Locate the cell with the specified text and output its (X, Y) center coordinate. 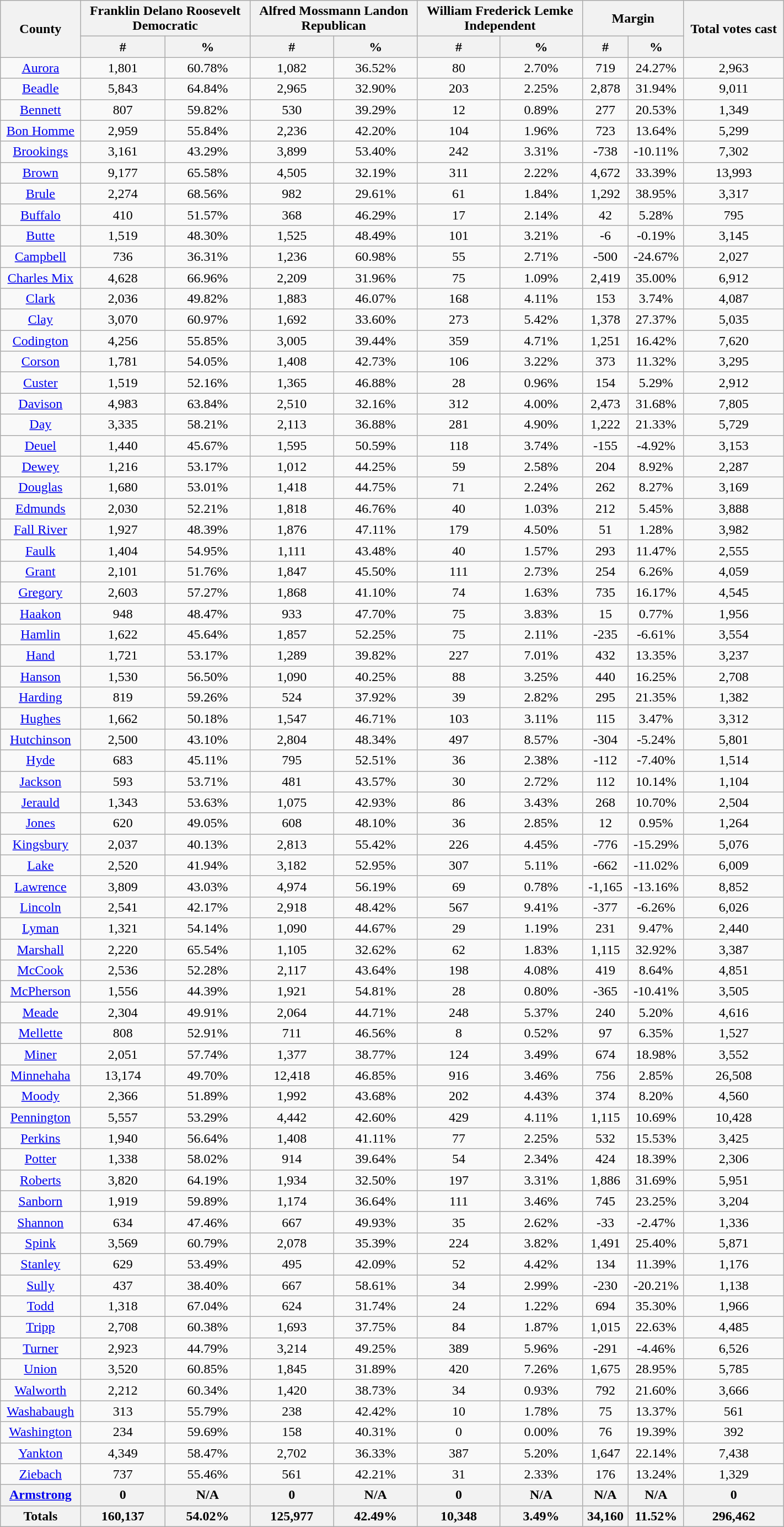
2,440 (733, 928)
1,692 (292, 320)
273 (459, 320)
5.29% (656, 383)
373 (605, 362)
43.03% (208, 886)
Lawrence (41, 886)
424 (605, 1159)
2.33% (541, 1474)
Marshall (41, 949)
William Frederick LemkeIndependent (500, 19)
0.89% (541, 110)
4,672 (605, 173)
8.27% (656, 487)
203 (459, 89)
2,965 (292, 89)
419 (605, 971)
6.26% (656, 571)
31.89% (375, 1369)
4,851 (733, 971)
53.40% (375, 152)
60.34% (208, 1390)
295 (605, 698)
8 (459, 1033)
11.47% (656, 550)
26,508 (733, 1075)
-33 (605, 1222)
-6 (605, 235)
-304 (605, 740)
56.50% (208, 677)
71 (459, 487)
10.70% (656, 802)
-24.67% (656, 256)
Moody (41, 1096)
5.37% (541, 1012)
104 (459, 131)
674 (605, 1054)
0.77% (656, 614)
2,510 (292, 404)
2,037 (123, 844)
54.02% (208, 1516)
51.76% (208, 571)
Davison (41, 404)
7.26% (541, 1369)
1,675 (605, 1369)
44.79% (208, 1348)
1.28% (656, 529)
1,883 (292, 299)
-230 (605, 1285)
36.88% (375, 425)
3,387 (733, 949)
106 (459, 362)
1.57% (541, 550)
32.90% (375, 89)
53.71% (208, 781)
59.26% (208, 698)
3,153 (733, 446)
12,418 (292, 1075)
42.93% (375, 802)
Margin (633, 19)
620 (123, 823)
198 (459, 971)
5,729 (733, 425)
1.22% (541, 1306)
22.14% (656, 1453)
2,504 (733, 802)
31.74% (375, 1306)
2.73% (541, 571)
1,349 (733, 110)
168 (459, 299)
1,082 (292, 68)
224 (459, 1243)
1,801 (123, 68)
13.35% (656, 656)
56.19% (375, 886)
3,982 (733, 529)
3,214 (292, 1348)
3.22% (541, 362)
28.95% (656, 1369)
248 (459, 1012)
2.58% (541, 467)
44.75% (375, 487)
74 (459, 592)
212 (605, 508)
42.20% (375, 131)
1,622 (123, 635)
3,820 (123, 1180)
2,520 (123, 865)
3,145 (733, 235)
0.52% (541, 1033)
Brown (41, 173)
54.95% (208, 550)
368 (292, 215)
1,440 (123, 446)
53.01% (208, 487)
1,857 (292, 635)
County (41, 29)
5.11% (541, 865)
52.28% (208, 971)
307 (459, 865)
2,051 (123, 1054)
36.64% (375, 1201)
3.47% (656, 719)
25.40% (656, 1243)
2,306 (733, 1159)
1.96% (541, 131)
18.98% (656, 1054)
31.96% (375, 277)
8.92% (656, 467)
60.97% (208, 320)
3,569 (123, 1243)
4,628 (123, 277)
9,177 (123, 173)
3,182 (292, 865)
62 (459, 949)
432 (605, 656)
2,212 (123, 1390)
43.64% (375, 971)
55.84% (208, 131)
0.95% (656, 823)
Harding (41, 698)
2.99% (541, 1285)
47.46% (208, 1222)
10,428 (733, 1117)
54.14% (208, 928)
2,536 (123, 971)
10 (459, 1411)
158 (292, 1432)
59.89% (208, 1201)
-500 (605, 256)
-20.21% (656, 1285)
55.46% (208, 1474)
Clark (41, 299)
240 (605, 1012)
4.71% (541, 341)
58.47% (208, 1453)
629 (123, 1264)
1,343 (123, 802)
238 (292, 1411)
Hyde (41, 760)
1,514 (733, 760)
6,026 (733, 907)
1,992 (292, 1096)
2,918 (292, 907)
32.92% (656, 949)
1,693 (292, 1327)
1,547 (292, 719)
2.71% (541, 256)
735 (605, 592)
88 (459, 677)
0.93% (541, 1390)
21.33% (656, 425)
36.33% (375, 1453)
1,015 (605, 1327)
Jackson (41, 781)
67.04% (208, 1306)
2,274 (123, 194)
48.49% (375, 235)
Fall River (41, 529)
42.17% (208, 907)
1,404 (123, 550)
Charles Mix (41, 277)
3,888 (733, 508)
125,977 (292, 1516)
7,302 (733, 152)
7,438 (733, 1453)
44.25% (375, 467)
-662 (605, 865)
4.43% (541, 1096)
13.24% (656, 1474)
Union (41, 1369)
420 (459, 1369)
176 (605, 1474)
1,525 (292, 235)
2,036 (123, 299)
11.52% (656, 1516)
4,059 (733, 571)
35 (459, 1222)
13.37% (656, 1411)
11.39% (656, 1264)
1,264 (733, 823)
15 (605, 614)
1,418 (292, 487)
1,527 (733, 1033)
48.30% (208, 235)
4,442 (292, 1117)
1,647 (605, 1453)
202 (459, 1096)
-235 (605, 635)
97 (605, 1033)
8,852 (733, 886)
34,160 (605, 1516)
Stanley (41, 1264)
44.71% (375, 1012)
593 (123, 781)
4.08% (541, 971)
2,078 (292, 1243)
1.84% (541, 194)
124 (459, 1054)
Kingsbury (41, 844)
Potter (41, 1159)
43.10% (208, 740)
3,505 (733, 992)
-10.41% (656, 992)
1,956 (733, 614)
-4.92% (656, 446)
13,993 (733, 173)
-155 (605, 446)
9.41% (541, 907)
59.69% (208, 1432)
54 (459, 1159)
6,009 (733, 865)
Yankton (41, 1453)
103 (459, 719)
Butte (41, 235)
-776 (605, 844)
7.01% (541, 656)
1,075 (292, 802)
1,927 (123, 529)
10.69% (656, 1117)
2,500 (123, 740)
13.64% (656, 131)
567 (459, 907)
4.00% (541, 404)
22.63% (656, 1327)
Gregory (41, 592)
2,101 (123, 571)
24.27% (656, 68)
19.39% (656, 1432)
37.92% (375, 698)
49.25% (375, 1348)
36.31% (208, 256)
819 (123, 698)
1,318 (123, 1306)
2.34% (541, 1159)
Spink (41, 1243)
55.85% (208, 341)
1,329 (733, 1474)
2,878 (605, 89)
54.05% (208, 362)
4,505 (292, 173)
982 (292, 194)
293 (605, 550)
55.42% (375, 844)
45.11% (208, 760)
32.50% (375, 1180)
7,805 (733, 404)
1,556 (123, 992)
Franklin Delano RooseveltDemocratic (165, 19)
13,174 (123, 1075)
42 (605, 215)
2,473 (605, 404)
711 (292, 1033)
3,312 (733, 719)
38.77% (375, 1054)
2,366 (123, 1096)
4,983 (123, 404)
1,377 (292, 1054)
57.27% (208, 592)
16.17% (656, 592)
Codington (41, 341)
0.96% (541, 383)
61 (459, 194)
262 (605, 487)
392 (733, 1432)
1,680 (123, 487)
69 (459, 886)
42.60% (375, 1117)
3,520 (123, 1369)
Brule (41, 194)
41.11% (375, 1138)
387 (459, 1453)
46.85% (375, 1075)
2,555 (733, 550)
1,336 (733, 1222)
32.19% (375, 173)
497 (459, 740)
736 (123, 256)
41.10% (375, 592)
52.95% (375, 865)
43.57% (375, 781)
2.11% (541, 635)
Douglas (41, 487)
-10.11% (656, 152)
48.10% (375, 823)
-15.29% (656, 844)
1,530 (123, 677)
1,721 (123, 656)
4.90% (541, 425)
231 (605, 928)
1,781 (123, 362)
60.85% (208, 1369)
1,222 (605, 425)
4,349 (123, 1453)
3,425 (733, 1138)
1,420 (292, 1390)
1,111 (292, 550)
524 (292, 698)
683 (123, 760)
2,804 (292, 740)
18.39% (656, 1159)
3,237 (733, 656)
6,912 (733, 277)
51.57% (208, 215)
2,963 (733, 68)
53.63% (208, 802)
Roberts (41, 1180)
51 (605, 529)
16.25% (656, 677)
58.21% (208, 425)
1,595 (292, 446)
2,923 (123, 1348)
Hand (41, 656)
2,419 (605, 277)
1,934 (292, 1180)
723 (605, 131)
31.69% (656, 1180)
3,161 (123, 152)
Alfred Mossmann LandonRepublican (334, 19)
374 (605, 1096)
1,940 (123, 1138)
4,485 (733, 1327)
204 (605, 467)
86 (459, 802)
1,321 (123, 928)
Hamlin (41, 635)
52 (459, 1264)
48.42% (375, 907)
10,348 (459, 1516)
39 (459, 698)
3,070 (123, 320)
1,105 (292, 949)
-6.61% (656, 635)
2.72% (541, 781)
52.51% (375, 760)
23.25% (656, 1201)
Lincoln (41, 907)
160,137 (123, 1516)
5,785 (733, 1369)
-112 (605, 760)
39.29% (375, 110)
1.03% (541, 508)
44.67% (375, 928)
737 (123, 1474)
27.37% (656, 320)
2,304 (123, 1012)
Aurora (41, 68)
46.07% (375, 299)
Meade (41, 1012)
281 (459, 425)
8.20% (656, 1096)
39.44% (375, 341)
64.19% (208, 1180)
60.38% (208, 1327)
40.31% (375, 1432)
8.57% (541, 740)
1,378 (605, 320)
2.70% (541, 68)
45.64% (208, 635)
389 (459, 1348)
55 (459, 256)
Edmunds (41, 508)
1,251 (605, 341)
5,076 (733, 844)
5,557 (123, 1117)
49.91% (208, 1012)
3,295 (733, 362)
60.98% (375, 256)
1,289 (292, 656)
1,176 (733, 1264)
-13.16% (656, 886)
437 (123, 1285)
3,335 (123, 425)
3.43% (541, 802)
29.61% (375, 194)
1,012 (292, 467)
68.56% (208, 194)
53.49% (208, 1264)
-5.24% (656, 740)
38.73% (375, 1390)
Minnehaha (41, 1075)
43.29% (208, 152)
66.96% (208, 277)
0.78% (541, 886)
4,974 (292, 886)
3,809 (123, 886)
37.75% (375, 1327)
5,843 (123, 89)
49.93% (375, 1222)
1.09% (541, 277)
42.21% (375, 1474)
608 (292, 823)
59 (459, 467)
914 (292, 1159)
-2.47% (656, 1222)
1,847 (292, 571)
3.83% (541, 614)
2,113 (292, 425)
719 (605, 68)
39.64% (375, 1159)
35.00% (656, 277)
60.78% (208, 68)
35.39% (375, 1243)
495 (292, 1264)
Bon Homme (41, 131)
1,292 (605, 194)
Hanson (41, 677)
Campbell (41, 256)
1,174 (292, 1201)
46.76% (375, 508)
154 (605, 383)
63.84% (208, 404)
3,005 (292, 341)
58.61% (375, 1285)
-11.02% (656, 865)
5,951 (733, 1180)
2,027 (733, 256)
440 (605, 677)
2.82% (541, 698)
Tripp (41, 1327)
44.39% (208, 992)
-1,165 (605, 886)
40.13% (208, 844)
5,299 (733, 131)
624 (292, 1306)
234 (123, 1432)
694 (605, 1306)
45.50% (375, 571)
2,603 (123, 592)
Todd (41, 1306)
Deuel (41, 446)
530 (292, 110)
46.88% (375, 383)
Day (41, 425)
33.39% (656, 173)
9.47% (656, 928)
3.21% (541, 235)
17 (459, 215)
54.81% (375, 992)
0.80% (541, 992)
179 (459, 529)
Turner (41, 1348)
0.00% (541, 1432)
3.25% (541, 677)
1.78% (541, 1411)
Lake (41, 865)
42.09% (375, 1264)
35.30% (656, 1306)
5.45% (656, 508)
2,117 (292, 971)
Washington (41, 1432)
58.02% (208, 1159)
49.70% (208, 1075)
948 (123, 614)
4,087 (733, 299)
Buffalo (41, 215)
153 (605, 299)
52.21% (208, 508)
Totals (41, 1516)
Sanborn (41, 1201)
-0.19% (656, 235)
49.82% (208, 299)
3,666 (733, 1390)
254 (605, 571)
65.58% (208, 173)
42.42% (375, 1411)
8.64% (656, 971)
6.35% (656, 1033)
50.18% (208, 719)
Mellette (41, 1033)
21.35% (656, 698)
41.94% (208, 865)
3,554 (733, 635)
227 (459, 656)
60.79% (208, 1243)
51.89% (208, 1096)
-7.40% (656, 760)
429 (459, 1117)
933 (292, 614)
2.24% (541, 487)
481 (292, 781)
4.45% (541, 844)
Brookings (41, 152)
52.25% (375, 635)
57.74% (208, 1054)
11.32% (656, 362)
1,886 (605, 1180)
10.14% (656, 781)
52.16% (208, 383)
359 (459, 341)
4,545 (733, 592)
Custer (41, 383)
42.49% (375, 1516)
134 (605, 1264)
1,338 (123, 1159)
313 (123, 1411)
1,382 (733, 698)
2.22% (541, 173)
3,899 (292, 152)
112 (605, 781)
43.68% (375, 1096)
Miner (41, 1054)
1,365 (292, 383)
47.11% (375, 529)
4,616 (733, 1012)
3,204 (733, 1201)
1.63% (541, 592)
48.39% (208, 529)
40.25% (375, 677)
5,871 (733, 1243)
Grant (41, 571)
32.16% (375, 404)
Clay (41, 320)
31 (459, 1474)
242 (459, 152)
24 (459, 1306)
-738 (605, 152)
39.82% (375, 656)
1,868 (292, 592)
50.59% (375, 446)
59.82% (208, 110)
46.29% (375, 215)
1,845 (292, 1369)
1,236 (292, 256)
46.71% (375, 719)
410 (123, 215)
311 (459, 173)
118 (459, 446)
5.42% (541, 320)
2,064 (292, 1012)
1.87% (541, 1327)
9,011 (733, 89)
Washabaugh (41, 1411)
2,541 (123, 907)
16.42% (656, 341)
84 (459, 1327)
Hutchinson (41, 740)
38.95% (656, 194)
Jerauld (41, 802)
Shannon (41, 1222)
296,462 (733, 1516)
77 (459, 1138)
80 (459, 68)
756 (605, 1075)
64.84% (208, 89)
31.94% (656, 89)
48.34% (375, 740)
2,030 (123, 508)
McPherson (41, 992)
32.62% (375, 949)
5.96% (541, 1348)
Haakon (41, 614)
532 (605, 1138)
76 (605, 1432)
2.62% (541, 1222)
Bennett (41, 110)
33.60% (375, 320)
197 (459, 1180)
Beadle (41, 89)
46.56% (375, 1033)
Faulk (41, 550)
Hughes (41, 719)
1,919 (123, 1201)
7,620 (733, 341)
2.38% (541, 760)
1.83% (541, 949)
Ziebach (41, 1474)
Dewey (41, 467)
1,921 (292, 992)
53.29% (208, 1117)
2,220 (123, 949)
-365 (605, 992)
5,035 (733, 320)
807 (123, 110)
6,526 (733, 1348)
277 (605, 110)
4.42% (541, 1264)
21.60% (656, 1390)
2,912 (733, 383)
1,818 (292, 508)
65.54% (208, 949)
4,256 (123, 341)
Lyman (41, 928)
43.48% (375, 550)
1,966 (733, 1306)
634 (123, 1222)
Jones (41, 823)
Total votes cast (733, 29)
268 (605, 802)
Walworth (41, 1390)
2,236 (292, 131)
3,169 (733, 487)
115 (605, 719)
1,491 (605, 1243)
38.40% (208, 1285)
20.53% (656, 110)
1,138 (733, 1285)
49.05% (208, 823)
-291 (605, 1348)
48.47% (208, 614)
Armstrong (41, 1495)
30 (459, 781)
31.68% (656, 404)
56.64% (208, 1138)
42.73% (375, 362)
55.79% (208, 1411)
36.52% (375, 68)
312 (459, 404)
-4.46% (656, 1348)
Pennington (41, 1117)
McCook (41, 971)
4,560 (733, 1096)
1.19% (541, 928)
15.53% (656, 1138)
3.11% (541, 719)
792 (605, 1390)
-377 (605, 907)
1,876 (292, 529)
5,801 (733, 740)
29 (459, 928)
1,662 (123, 719)
1,104 (733, 781)
-6.26% (656, 907)
2,959 (123, 131)
2,209 (292, 277)
47.70% (375, 614)
45.67% (208, 446)
808 (123, 1033)
5.28% (656, 215)
2,287 (733, 467)
3,317 (733, 194)
52.91% (208, 1033)
2,813 (292, 844)
745 (605, 1201)
3.82% (541, 1243)
101 (459, 235)
Corson (41, 362)
Sully (41, 1285)
4.50% (541, 529)
Perkins (41, 1138)
2,702 (292, 1453)
1,216 (123, 467)
226 (459, 844)
916 (459, 1075)
3,552 (733, 1054)
2.14% (541, 215)
